Capture the cell that displays the provided text and extract its (X, Y) central coordinate. 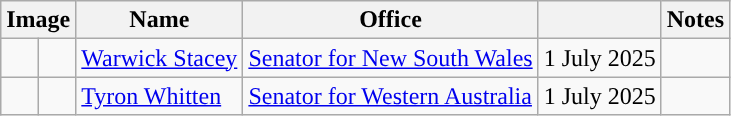
Senator for New South Wales (390, 58)
Tyron Whitten (160, 96)
Senator for Western Australia (390, 96)
Warwick Stacey (160, 58)
Name (160, 20)
Image (38, 20)
Office (390, 20)
Notes (695, 20)
